Locate the cell with the specified text and output its [x, y] center coordinate. 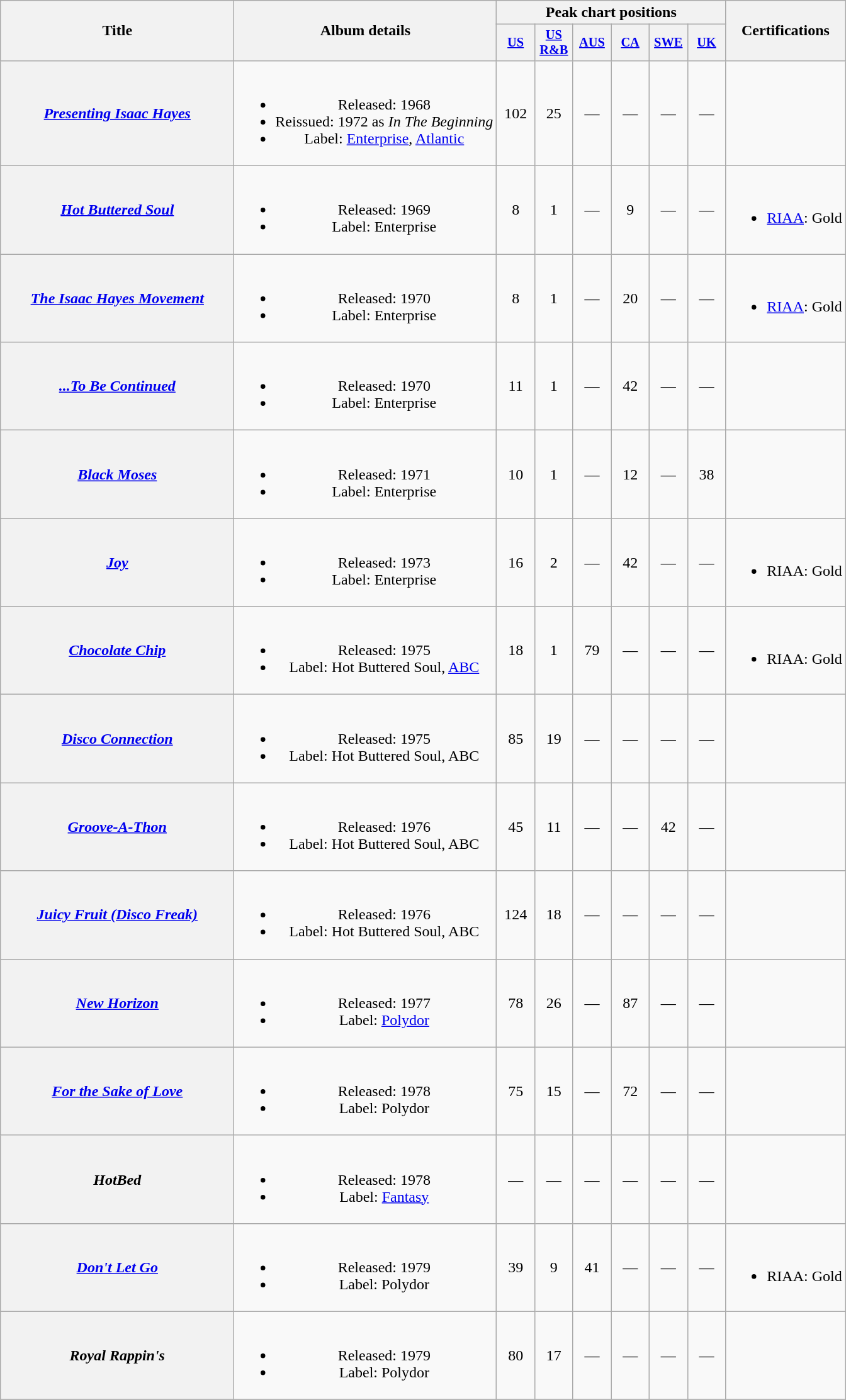
Royal Rappin's [117, 1355]
10 [516, 474]
Released: 1973Label: Enterprise [365, 563]
19 [554, 739]
85 [516, 739]
Released: 1971Label: Enterprise [365, 474]
AUS [592, 43]
For the Sake of Love [117, 1091]
SWE [668, 43]
78 [516, 1003]
Certifications [786, 31]
79 [592, 651]
20 [631, 298]
Don't Let Go [117, 1267]
Joy [117, 563]
Released: 1969Label: Enterprise [365, 210]
New Horizon [117, 1003]
...To Be Continued [117, 386]
Album details [365, 31]
41 [592, 1267]
72 [631, 1091]
12 [631, 474]
75 [516, 1091]
80 [516, 1355]
Presenting Isaac Hayes [117, 113]
HotBed [117, 1179]
Disco Connection [117, 739]
25 [554, 113]
Released: 1977Label: Polydor [365, 1003]
USR&B [554, 43]
26 [554, 1003]
The Isaac Hayes Movement [117, 298]
Title [117, 31]
87 [631, 1003]
15 [554, 1091]
102 [516, 113]
US [516, 43]
45 [516, 827]
Released: 1978Label: Fantasy [365, 1179]
124 [516, 915]
Hot Buttered Soul [117, 210]
Groove-A-Thon [117, 827]
39 [516, 1267]
38 [706, 474]
CA [631, 43]
Released: 1968Reissued: 1972 as In The BeginningLabel: Enterprise, Atlantic [365, 113]
UK [706, 43]
Chocolate Chip [117, 651]
Peak chart positions [611, 13]
Released: 1978Label: Polydor [365, 1091]
16 [516, 563]
2 [554, 563]
Juicy Fruit (Disco Freak) [117, 915]
Black Moses [117, 474]
17 [554, 1355]
